Pinpoint the cell where the given text exists, returning its [x, y] midpoint coordinate. 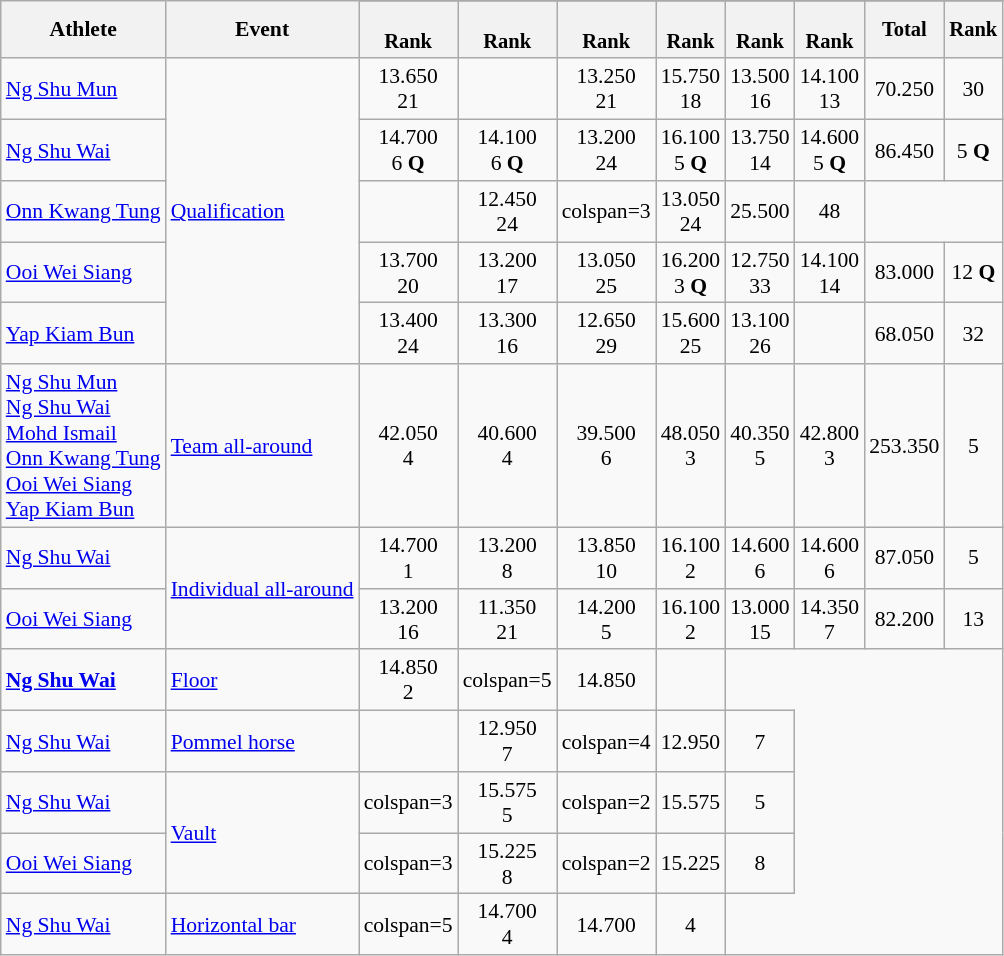
7 [760, 742]
Individual all-around [262, 589]
12.45024 [508, 212]
32 [973, 334]
Ng Shu Mun [84, 90]
14.1006 Q [508, 150]
Vault [262, 833]
13.70020 [408, 272]
Athlete [84, 30]
14.7006 Q [408, 150]
30 [973, 90]
42.0504 [408, 446]
13.25021 [606, 90]
14.8502 [408, 680]
40.3505 [760, 446]
14.7001 [408, 558]
13.20016 [408, 620]
13 [973, 620]
83.000 [904, 272]
14.6005 Q [830, 150]
13.10026 [760, 334]
14.10013 [830, 90]
68.050 [904, 334]
5 Q [973, 150]
48.0503 [690, 446]
15.5755 [508, 802]
12 Q [973, 272]
13.2008 [508, 558]
Event [262, 30]
12.9507 [508, 742]
15.75018 [690, 90]
colspan=4 [606, 742]
253.350 [904, 446]
Qualification [262, 212]
Pommel horse [262, 742]
Onn Kwang Tung [84, 212]
14.2005 [606, 620]
13.20017 [508, 272]
15.60025 [690, 334]
13.05025 [606, 272]
13.00015 [760, 620]
12.75033 [760, 272]
13.30016 [508, 334]
4 [690, 924]
14.850 [606, 680]
Floor [262, 680]
Total [904, 30]
13.40024 [408, 334]
13.75014 [760, 150]
15.2258 [508, 864]
13.50016 [760, 90]
39.5006 [606, 446]
15.225 [690, 864]
40.6004 [508, 446]
13.05024 [690, 212]
87.050 [904, 558]
70.250 [904, 90]
16.1005 Q [690, 150]
48 [830, 212]
8 [760, 864]
15.575 [690, 802]
Ng Shu MunNg Shu WaiMohd IsmailOnn Kwang TungOoi Wei SiangYap Kiam Bun [84, 446]
Team all-around [262, 446]
25.500 [760, 212]
14.700 [606, 924]
12.65029 [606, 334]
12.950 [690, 742]
14.3507 [830, 620]
42.8003 [830, 446]
Horizontal bar [262, 924]
14.10014 [830, 272]
13.20024 [606, 150]
13.65021 [408, 90]
82.200 [904, 620]
16.2003 Q [690, 272]
Yap Kiam Bun [84, 334]
11.35021 [508, 620]
86.450 [904, 150]
14.7004 [508, 924]
13.85010 [606, 558]
